Find where the given text appears and provide that cell's center as (x, y) coordinate. 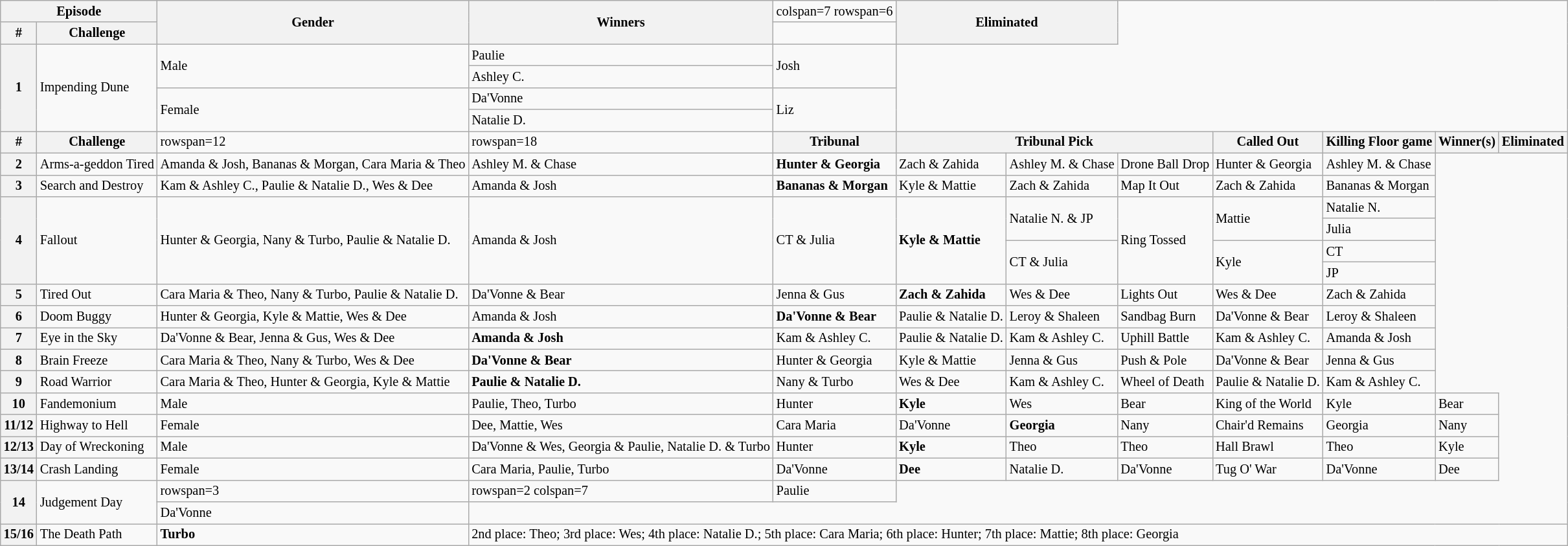
Turbo (313, 534)
Kam & Ashley C., Paulie & Natalie D., Wes & Dee (313, 186)
Tired Out (97, 295)
Nany & Turbo (835, 381)
Map It Out (1165, 186)
3 (19, 186)
Killing Floor game (1380, 142)
Cara Maria, Paulie, Turbo (620, 469)
Sandbag Burn (1165, 317)
Lights Out (1165, 295)
Da'Vonne & Bear, Jenna & Gus, Wes & Dee (313, 338)
Road Warrior (97, 381)
5 (19, 295)
4 (19, 240)
7 (19, 338)
Uphill Battle (1165, 338)
Tug O' War (1267, 469)
Search and Destroy (97, 186)
Called Out (1267, 142)
Paulie, Theo, Turbo (620, 404)
Drone Ball Drop (1165, 164)
2 (19, 164)
CT (1380, 251)
Natalie N. & JP (1062, 218)
Chair'd Remains (1267, 426)
Ashley C. (620, 76)
Arms-a-geddon Tired (97, 164)
Natalie N. (1380, 207)
Dee, Mattie, Wes (620, 426)
Impending Dune (97, 88)
Crash Landing (97, 469)
Push & Pole (1165, 360)
12/13 (19, 447)
Day of Wreckoning (97, 447)
Wes (1062, 404)
Eye in the Sky (97, 338)
Amanda & Josh, Bananas & Morgan, Cara Maria & Theo (313, 164)
14 (19, 501)
rowspan=18 (620, 142)
colspan=7 rowspan=6 (835, 11)
Highway to Hell (97, 426)
Hall Brawl (1267, 447)
13/14 (19, 469)
JP (1380, 273)
Cara Maria (835, 426)
Fallout (97, 240)
Judgement Day (97, 501)
10 (19, 404)
1 (19, 88)
Cara Maria & Theo, Nany & Turbo, Paulie & Natalie D. (313, 295)
9 (19, 381)
The Death Path (97, 534)
Winners (620, 22)
2nd place: Theo; 3rd place: Wes; 4th place: Natalie D.; 5th place: Cara Maria; 6th place: Hunter; 7th place: Mattie; 8th place: Georgia (1017, 534)
Doom Buggy (97, 317)
Tribunal Pick (1054, 142)
6 (19, 317)
Tribunal (835, 142)
Episode (79, 11)
Josh (835, 66)
rowspan=3 (313, 491)
Wheel of Death (1165, 381)
15/16 (19, 534)
rowspan=2 colspan=7 (620, 491)
King of the World (1267, 404)
11/12 (19, 426)
Ring Tossed (1165, 240)
Brain Freeze (97, 360)
Fandemonium (97, 404)
Cara Maria & Theo, Nany & Turbo, Wes & Dee (313, 360)
Hunter & Georgia, Nany & Turbo, Paulie & Natalie D. (313, 240)
Winner(s) (1467, 142)
Cara Maria & Theo, Hunter & Georgia, Kyle & Mattie (313, 381)
Liz (835, 109)
Hunter & Georgia, Kyle & Mattie, Wes & Dee (313, 317)
rowspan=12 (313, 142)
8 (19, 360)
Julia (1380, 229)
Da'Vonne & Wes, Georgia & Paulie, Natalie D. & Turbo (620, 447)
Mattie (1267, 218)
Gender (313, 22)
